Locate the cell with the specified text and output its [x, y] center coordinate. 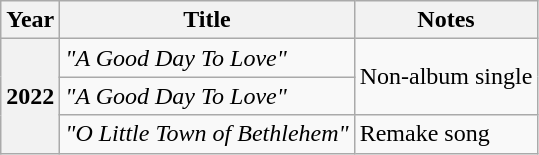
2022 [30, 96]
Remake song [446, 134]
Title [207, 20]
Notes [446, 20]
Year [30, 20]
"O Little Town of Bethlehem" [207, 134]
Non-album single [446, 77]
